Provide the (X, Y) coordinate of the cell's center where the given text is located.  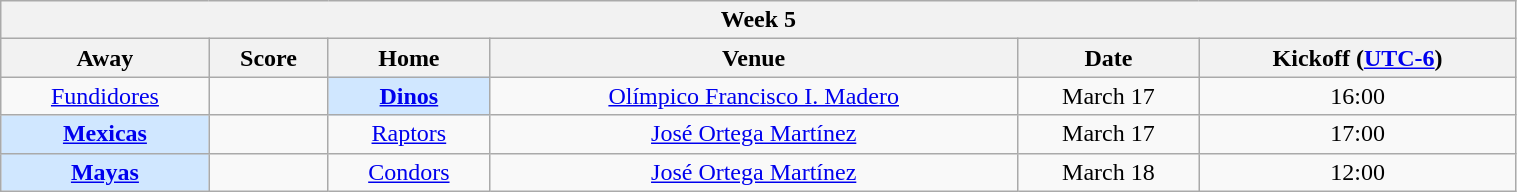
17:00 (1358, 134)
12:00 (1358, 172)
Mayas (105, 172)
March 18 (1109, 172)
Condors (409, 172)
Dinos (409, 96)
Date (1109, 58)
Olímpico Francisco I. Madero (754, 96)
16:00 (1358, 96)
Score (268, 58)
Away (105, 58)
Home (409, 58)
Raptors (409, 134)
Fundidores (105, 96)
Kickoff (UTC-6) (1358, 58)
Venue (754, 58)
Mexicas (105, 134)
Week 5 (758, 20)
